Provide the [x, y] coordinate of the cell's center where the given text is located.  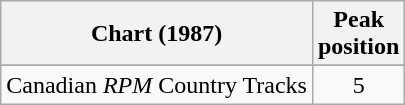
Peakposition [358, 34]
5 [358, 85]
Canadian RPM Country Tracks [157, 85]
Chart (1987) [157, 34]
